Identify which cell holds the provided text, then report its [X, Y] central coordinate. 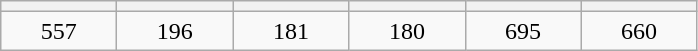
181 [291, 31]
660 [639, 31]
180 [407, 31]
196 [175, 31]
557 [59, 31]
695 [523, 31]
